Capture the cell that displays the provided text and extract its [X, Y] central coordinate. 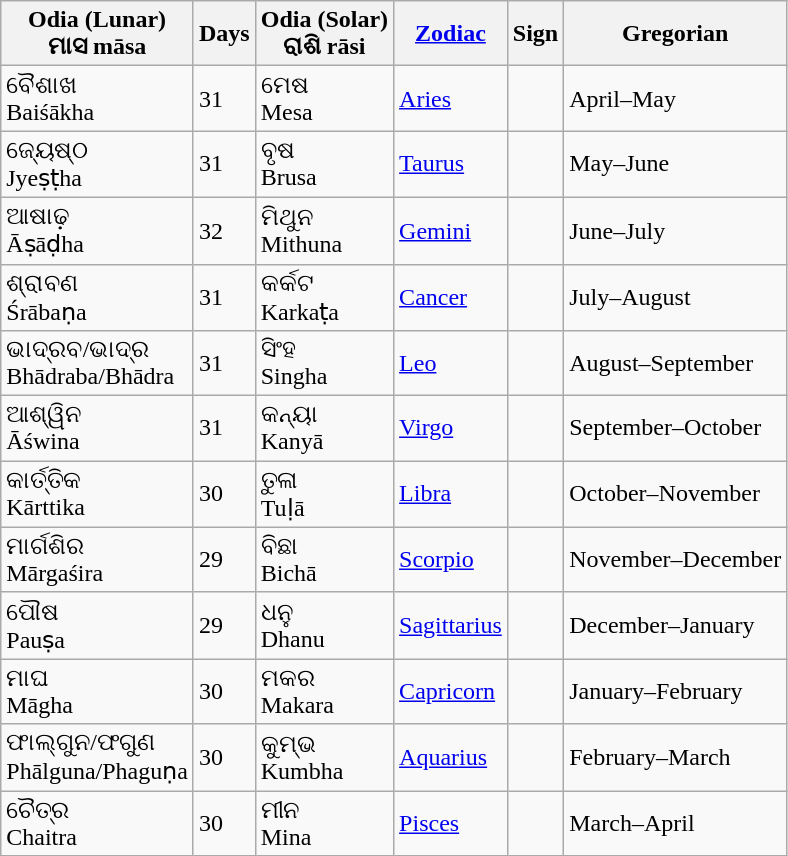
କର୍କଟKarkaṭa [324, 298]
Cancer [451, 298]
Leo [451, 364]
October–November [676, 494]
Gregorian [676, 34]
ବିଛାBichā [324, 560]
ଆଶ୍ୱିନĀświna [98, 428]
ଜ୍ୟେଷ୍ଠJyeṣṭha [98, 164]
September–October [676, 428]
ତୁଳାTuḷā [324, 494]
December–January [676, 626]
May–June [676, 164]
ଶ୍ରାବଣŚrābaṇa [98, 298]
Aries [451, 98]
ମୀନMina [324, 822]
Aquarius [451, 758]
July–August [676, 298]
Taurus [451, 164]
ମକରMakara [324, 692]
ମାର୍ଗଶିରMārgaśira [98, 560]
ସିଂହSingha [324, 364]
Days [224, 34]
କାର୍ତ୍ତିକKārttika [98, 494]
ଫାଲ୍‌ଗୁନ/ଫଗୁଣPhālguna/Phaguṇa [98, 758]
ମେଷMesa [324, 98]
ଭାଦ୍ରବ/ଭାଦ୍ରBhādraba/Bhādra [98, 364]
Zodiac [451, 34]
February–March [676, 758]
Pisces [451, 822]
Sign [535, 34]
ବୃଷBrusa [324, 164]
କୁମ୍ଭKumbha [324, 758]
ଆଷାଢ଼Āṣāḍha [98, 230]
November–December [676, 560]
ବୈଶାଖBaiśākha [98, 98]
Odia (Lunar)ମାସ māsa [98, 34]
June–July [676, 230]
ପୌଷPauṣa [98, 626]
ମିଥୁନMithuna [324, 230]
Virgo [451, 428]
Sagittarius [451, 626]
ଚୈତ୍ରChaitra [98, 822]
April–May [676, 98]
32 [224, 230]
Odia (Solar)ରାଶି rāsi [324, 34]
Capricorn [451, 692]
Scorpio [451, 560]
January–February [676, 692]
August–September [676, 364]
କନ୍ୟାKanyā [324, 428]
Gemini [451, 230]
ଧନୁDhanu [324, 626]
Libra [451, 494]
ମାଘMāgha [98, 692]
March–April [676, 822]
